Locate the cell with the specified text and output its [X, Y] center coordinate. 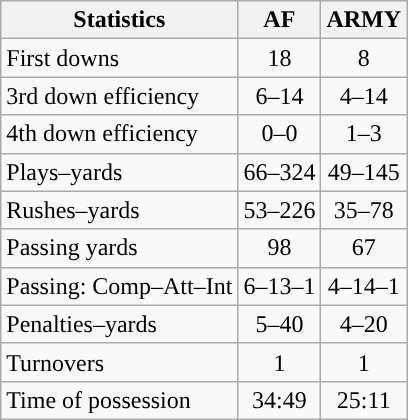
4–14 [364, 96]
ARMY [364, 20]
Rushes–yards [120, 210]
First downs [120, 58]
66–324 [280, 172]
AF [280, 20]
67 [364, 248]
34:49 [280, 400]
5–40 [280, 324]
35–78 [364, 210]
6–13–1 [280, 286]
1–3 [364, 134]
4–20 [364, 324]
Plays–yards [120, 172]
Penalties–yards [120, 324]
0–0 [280, 134]
49–145 [364, 172]
98 [280, 248]
Turnovers [120, 362]
3rd down efficiency [120, 96]
Time of possession [120, 400]
25:11 [364, 400]
18 [280, 58]
Passing yards [120, 248]
Passing: Comp–Att–Int [120, 286]
4–14–1 [364, 286]
4th down efficiency [120, 134]
6–14 [280, 96]
53–226 [280, 210]
Statistics [120, 20]
8 [364, 58]
